Search for the cell housing the specified text and yield its [x, y] center coordinate. 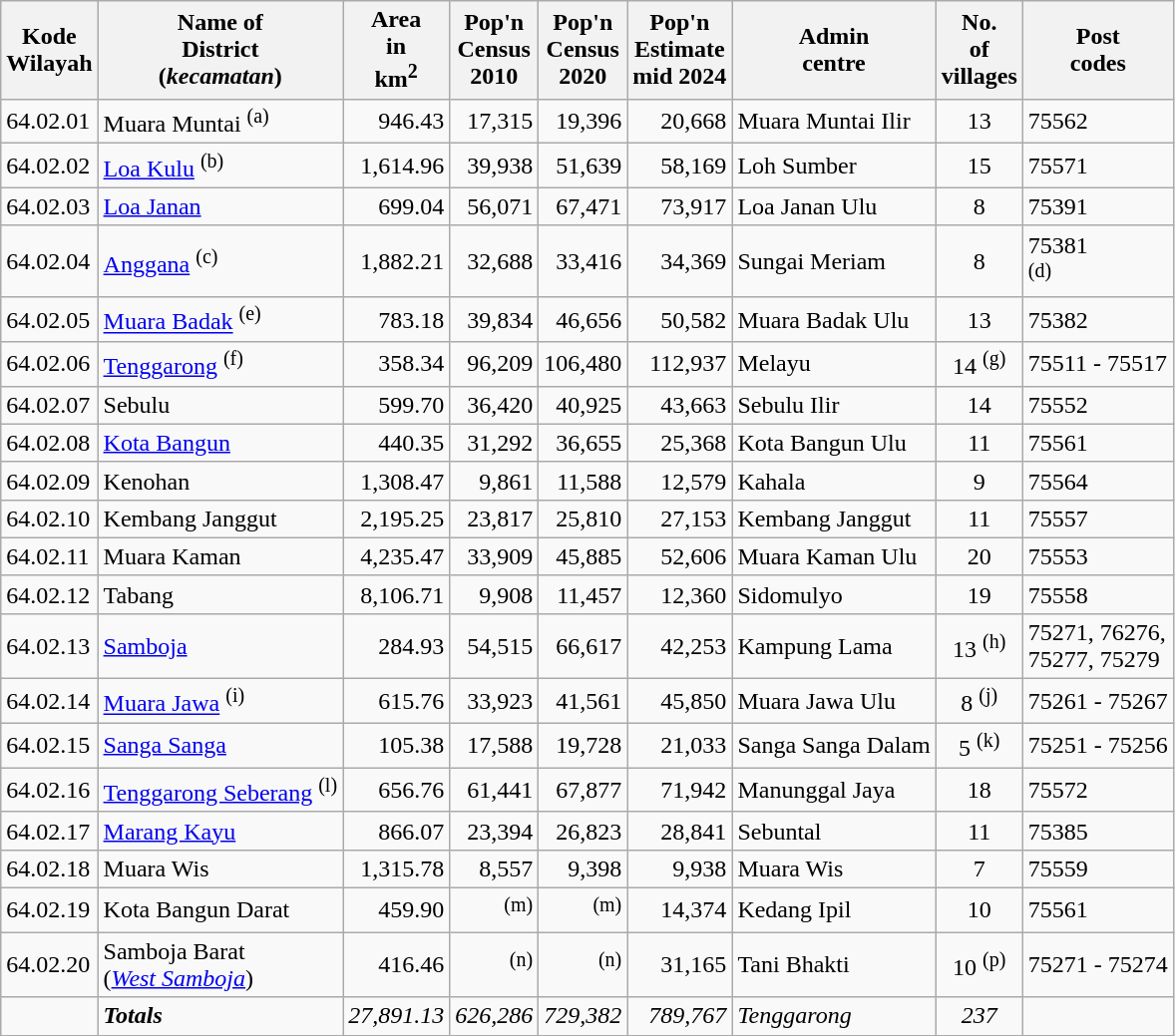
23,817 [495, 518]
43,663 [680, 405]
64.02.17 [50, 831]
19 [979, 594]
5 (k) [979, 746]
75261 - 75267 [1097, 702]
Pop'nCensus2020 [583, 50]
31,292 [495, 443]
Samboja [220, 646]
105.38 [397, 746]
14 [979, 405]
54,515 [495, 646]
39,938 [495, 166]
50,582 [680, 319]
67,877 [583, 790]
9 [979, 481]
34,369 [680, 261]
64.02.09 [50, 481]
75571 [1097, 166]
Sanga Sanga [220, 746]
9,861 [495, 481]
75557 [1097, 518]
Kota Bangun Darat [220, 909]
Tani Bhakti [834, 965]
75564 [1097, 481]
7 [979, 868]
No. ofvillages [979, 50]
10 [979, 909]
8 (j) [979, 702]
Kota Bangun Ulu [834, 443]
Sebulu Ilir [834, 405]
Tenggarong Seberang (l) [220, 790]
Sebuntal [834, 831]
Totals [220, 1016]
64.02.20 [50, 965]
36,655 [583, 443]
783.18 [397, 319]
33,909 [495, 556]
Pop'nCensus2010 [495, 50]
Tabang [220, 594]
Name ofDistrict(kecamatan) [220, 50]
64.02.03 [50, 206]
Kota Bangun [220, 443]
789,767 [680, 1016]
51,639 [583, 166]
64.02.01 [50, 122]
58,169 [680, 166]
33,416 [583, 261]
Kenohan [220, 481]
52,606 [680, 556]
64.02.12 [50, 594]
Sanga Sanga Dalam [834, 746]
66,617 [583, 646]
Pop'nEstimatemid 2024 [680, 50]
237 [979, 1016]
626,286 [495, 1016]
12,579 [680, 481]
28,841 [680, 831]
Muara Badak Ulu [834, 319]
75391 [1097, 206]
64.02.14 [50, 702]
75251 - 75256 [1097, 746]
Muara Jawa (i) [220, 702]
64.02.11 [50, 556]
Muara Kaman [220, 556]
656.76 [397, 790]
64.02.07 [50, 405]
Samboja Barat (West Samboja) [220, 965]
11,588 [583, 481]
64.02.05 [50, 319]
Kedang Ipil [834, 909]
11,457 [583, 594]
17,588 [495, 746]
27,891.13 [397, 1016]
67,471 [583, 206]
64.02.02 [50, 166]
1,614.96 [397, 166]
Loa Janan [220, 206]
41,561 [583, 702]
56,071 [495, 206]
19,728 [583, 746]
32,688 [495, 261]
8,106.71 [397, 594]
26,823 [583, 831]
Anggana (c) [220, 261]
13 (h) [979, 646]
64.02.16 [50, 790]
75572 [1097, 790]
Loa Janan Ulu [834, 206]
Muara Muntai Ilir [834, 122]
946.43 [397, 122]
1,882.21 [397, 261]
Muara Badak (e) [220, 319]
61,441 [495, 790]
19,396 [583, 122]
112,937 [680, 365]
18 [979, 790]
64.02.18 [50, 868]
64.02.10 [50, 518]
Tenggarong (f) [220, 365]
284.93 [397, 646]
64.02.13 [50, 646]
75271 - 75274 [1097, 965]
Sidomulyo [834, 594]
14,374 [680, 909]
25,368 [680, 443]
75553 [1097, 556]
33,923 [495, 702]
9,398 [583, 868]
699.04 [397, 206]
71,942 [680, 790]
106,480 [583, 365]
45,885 [583, 556]
75271, 76276, 75277, 75279 [1097, 646]
75511 - 75517 [1097, 365]
31,165 [680, 965]
40,925 [583, 405]
Sungai Meriam [834, 261]
Admincentre [834, 50]
23,394 [495, 831]
Muara Muntai (a) [220, 122]
Loa Kulu (b) [220, 166]
Loh Sumber [834, 166]
64.02.15 [50, 746]
21,033 [680, 746]
25,810 [583, 518]
599.70 [397, 405]
75381 (d) [1097, 261]
Muara Jawa Ulu [834, 702]
36,420 [495, 405]
Marang Kayu [220, 831]
64.02.19 [50, 909]
8,557 [495, 868]
Muara Kaman Ulu [834, 556]
9,908 [495, 594]
20 [979, 556]
64.02.06 [50, 365]
729,382 [583, 1016]
Sebulu [220, 405]
Tenggarong [834, 1016]
75552 [1097, 405]
2,195.25 [397, 518]
12,360 [680, 594]
75382 [1097, 319]
27,153 [680, 518]
1,308.47 [397, 481]
14 (g) [979, 365]
9,938 [680, 868]
1,315.78 [397, 868]
64.02.04 [50, 261]
Manunggal Jaya [834, 790]
75385 [1097, 831]
64.02.08 [50, 443]
358.34 [397, 365]
45,850 [680, 702]
75558 [1097, 594]
615.76 [397, 702]
4,235.47 [397, 556]
Kode Wilayah [50, 50]
20,668 [680, 122]
17,315 [495, 122]
39,834 [495, 319]
Kahala [834, 481]
75562 [1097, 122]
440.35 [397, 443]
Melayu [834, 365]
10 (p) [979, 965]
Areain km2 [397, 50]
42,253 [680, 646]
15 [979, 166]
73,917 [680, 206]
416.46 [397, 965]
46,656 [583, 319]
Kampung Lama [834, 646]
459.90 [397, 909]
866.07 [397, 831]
75559 [1097, 868]
96,209 [495, 365]
Postcodes [1097, 50]
